Identify which cell holds the provided text, then report its [x, y] central coordinate. 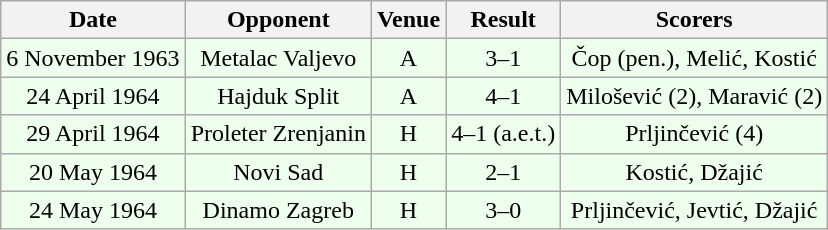
Čop (pen.), Melić, Kostić [694, 58]
Proleter Zrenjanin [278, 134]
Result [504, 20]
Opponent [278, 20]
4–1 [504, 96]
24 May 1964 [93, 210]
Metalac Valjevo [278, 58]
20 May 1964 [93, 172]
29 April 1964 [93, 134]
Dinamo Zagreb [278, 210]
Hajduk Split [278, 96]
3–0 [504, 210]
Scorers [694, 20]
Novi Sad [278, 172]
24 April 1964 [93, 96]
Date [93, 20]
Prljinčević (4) [694, 134]
Milošević (2), Maravić (2) [694, 96]
3–1 [504, 58]
Prljinčević, Jevtić, Džajić [694, 210]
2–1 [504, 172]
Venue [408, 20]
Kostić, Džajić [694, 172]
4–1 (a.e.t.) [504, 134]
6 November 1963 [93, 58]
